Return [X, Y] of the center of cell containing provided text 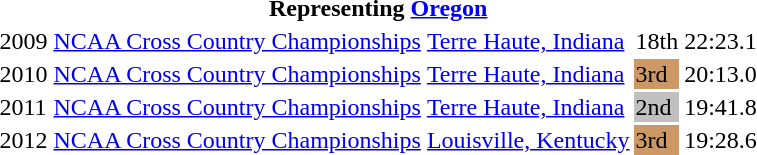
18th [657, 41]
Louisville, Kentucky [528, 140]
2nd [657, 107]
